Capture the cell that displays the provided text and extract its [X, Y] central coordinate. 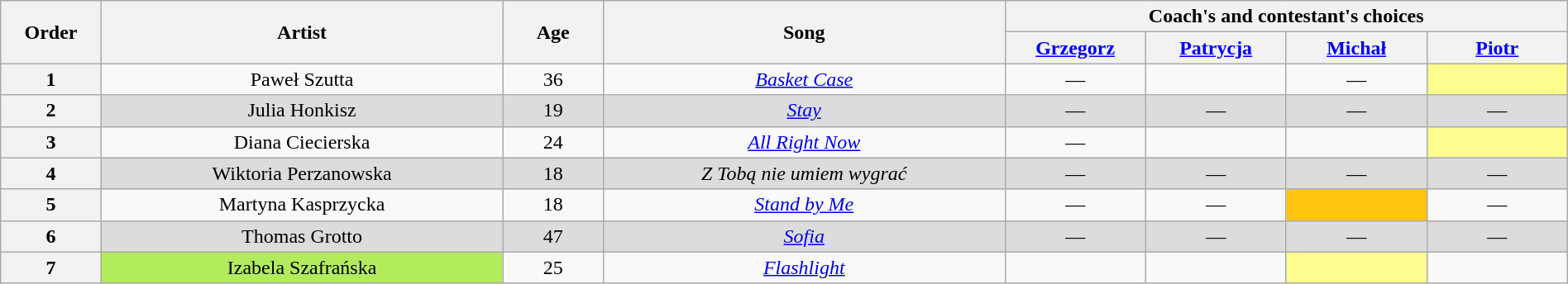
Diana Ciecierska [302, 142]
6 [51, 236]
Basket Case [804, 79]
3 [51, 142]
Song [804, 32]
4 [51, 173]
5 [51, 205]
Age [552, 32]
Coach's and contestant's choices [1286, 17]
Z Tobą nie umiem wygrać [804, 173]
Artist [302, 32]
Grzegorz [1075, 48]
Patrycja [1216, 48]
Sofia [804, 236]
1 [51, 79]
Order [51, 32]
Piotr [1497, 48]
Stay [804, 111]
7 [51, 267]
Stand by Me [804, 205]
24 [552, 142]
Flashlight [804, 267]
36 [552, 79]
Michał [1356, 48]
Martyna Kasprzycka [302, 205]
25 [552, 267]
All Right Now [804, 142]
19 [552, 111]
47 [552, 236]
Wiktoria Perzanowska [302, 173]
2 [51, 111]
Paweł Szutta [302, 79]
Julia Honkisz [302, 111]
Thomas Grotto [302, 236]
Izabela Szafrańska [302, 267]
